Pinpoint the cell where the given text exists, returning its [x, y] midpoint coordinate. 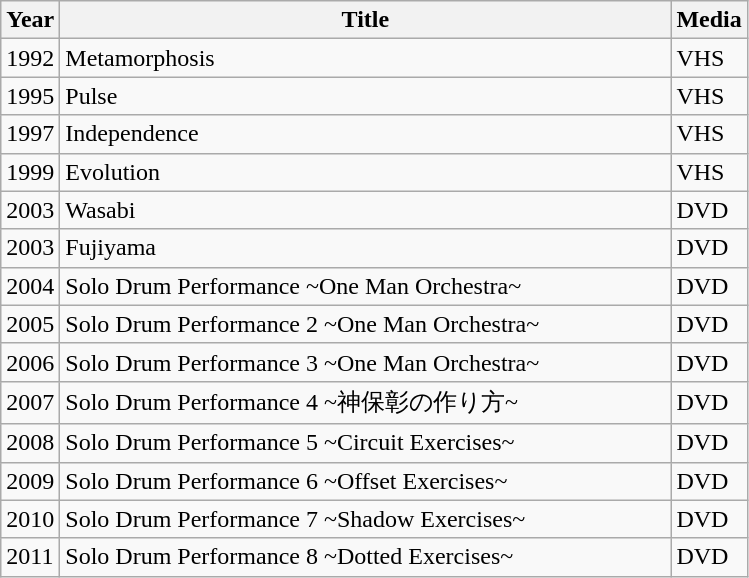
Evolution [366, 172]
2011 [30, 557]
2010 [30, 519]
Year [30, 20]
Metamorphosis [366, 58]
Pulse [366, 96]
2009 [30, 481]
Wasabi [366, 210]
Solo Drum Performance ~One Man Orchestra~ [366, 286]
Solo Drum Performance 4 ~神保彰の作り方~ [366, 402]
Solo Drum Performance 7 ~Shadow Exercises~ [366, 519]
1995 [30, 96]
Media [709, 20]
1992 [30, 58]
2006 [30, 362]
2004 [30, 286]
1997 [30, 134]
Title [366, 20]
Independence [366, 134]
Solo Drum Performance 5 ~Circuit Exercises~ [366, 443]
Solo Drum Performance 2 ~One Man Orchestra~ [366, 324]
Solo Drum Performance 6 ~Offset Exercises~ [366, 481]
Solo Drum Performance 8 ~Dotted Exercises~ [366, 557]
1999 [30, 172]
Solo Drum Performance 3 ~One Man Orchestra~ [366, 362]
Fujiyama [366, 248]
2007 [30, 402]
2005 [30, 324]
2008 [30, 443]
